From the cell containing the given text, extract its center point as [X, Y] coordinate. 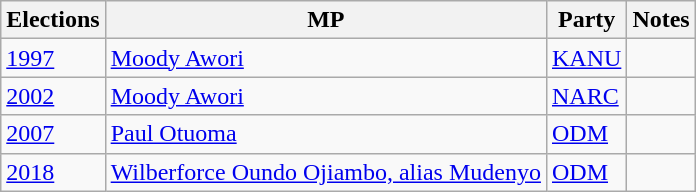
MP [326, 20]
Wilberforce Oundo Ojiambo, alias Mudenyo [326, 172]
2007 [53, 134]
1997 [53, 58]
KANU [586, 58]
Paul Otuoma [326, 134]
2002 [53, 96]
Party [586, 20]
2018 [53, 172]
Elections [53, 20]
Notes [661, 20]
NARC [586, 96]
